Provide the (X, Y) coordinate of the cell's center where the given text is located.  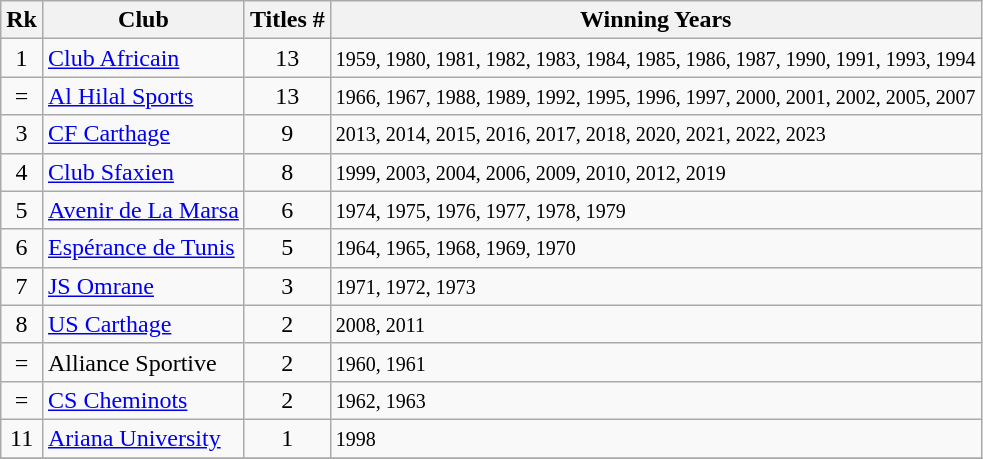
1966, 1967, 1988, 1989, 1992, 1995, 1996, 1997, 2000, 2001, 2002, 2005, 2007 (656, 96)
Titles # (287, 20)
1962, 1963 (656, 400)
Espérance de Tunis (143, 248)
1964, 1965, 1968, 1969, 1970 (656, 248)
JS Omrane (143, 286)
1960, 1961 (656, 362)
1998 (656, 438)
2008, 2011 (656, 324)
11 (22, 438)
7 (22, 286)
Club Africain (143, 58)
CS Cheminots (143, 400)
Alliance Sportive (143, 362)
Avenir de La Marsa (143, 210)
1959, 1980, 1981, 1982, 1983, 1984, 1985, 1986, 1987, 1990, 1991, 1993, 1994 (656, 58)
4 (22, 172)
2013, 2014, 2015, 2016, 2017, 2018, 2020, 2021, 2022, 2023 (656, 134)
1971, 1972, 1973 (656, 286)
9 (287, 134)
Club (143, 20)
CF Carthage (143, 134)
1974, 1975, 1976, 1977, 1978, 1979 (656, 210)
US Carthage (143, 324)
Ariana University (143, 438)
1999, 2003, 2004, 2006, 2009, 2010, 2012, 2019 (656, 172)
Winning Years (656, 20)
Al Hilal Sports (143, 96)
Rk (22, 20)
Club Sfaxien (143, 172)
